Pinpoint the cell where the given text exists, returning its (X, Y) midpoint coordinate. 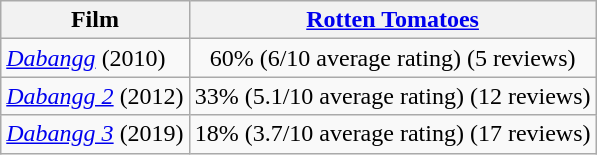
Dabangg 3 (2019) (95, 134)
Film (95, 20)
Dabangg (2010) (95, 58)
Dabangg 2 (2012) (95, 96)
18% (3.7/10 average rating) (17 reviews) (392, 134)
60% (6/10 average rating) (5 reviews) (392, 58)
Rotten Tomatoes (392, 20)
33% (5.1/10 average rating) (12 reviews) (392, 96)
